Provide the [x, y] coordinate of the cell's center where the given text is located.  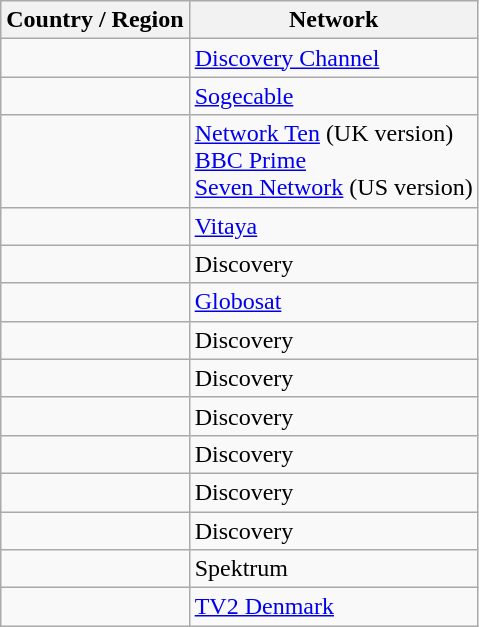
Network Ten (UK version)BBC PrimeSeven Network (US version) [334, 161]
Spektrum [334, 569]
Discovery Channel [334, 58]
Globosat [334, 302]
TV2 Denmark [334, 607]
Network [334, 20]
Sogecable [334, 96]
Country / Region [95, 20]
Vitaya [334, 226]
